Return [X, Y] of the center of cell containing provided text 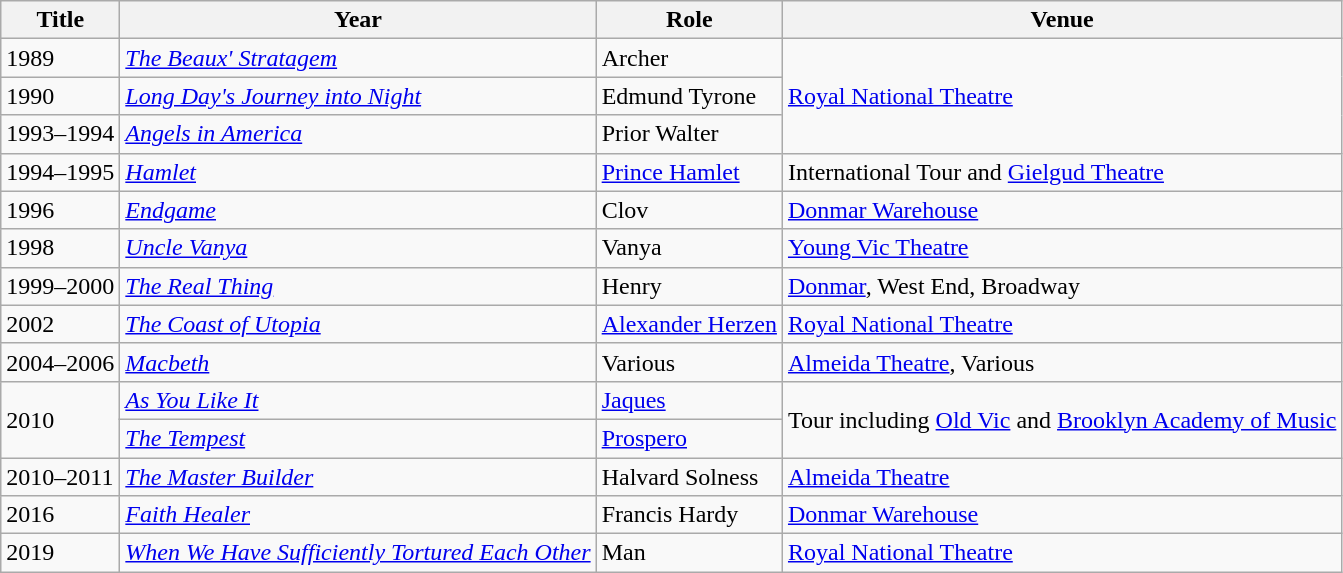
2002 [60, 324]
1994–1995 [60, 172]
The Master Builder [358, 477]
When We Have Sufficiently Tortured Each Other [358, 553]
Tour including Old Vic and Brooklyn Academy of Music [1062, 419]
Prior Walter [689, 134]
Francis Hardy [689, 515]
Venue [1062, 20]
2004–2006 [60, 362]
Endgame [358, 210]
Uncle Vanya [358, 248]
The Real Thing [358, 286]
Edmund Tyrone [689, 96]
Prospero [689, 438]
Faith Healer [358, 515]
As You Like It [358, 400]
Angels in America [358, 134]
Donmar, West End, Broadway [1062, 286]
Henry [689, 286]
Alexander Herzen [689, 324]
2019 [60, 553]
Halvard Solness [689, 477]
Role [689, 20]
1993–1994 [60, 134]
2010 [60, 419]
Jaques [689, 400]
Long Day's Journey into Night [358, 96]
1990 [60, 96]
Vanya [689, 248]
International Tour and Gielgud Theatre [1062, 172]
Clov [689, 210]
The Tempest [358, 438]
Prince Hamlet [689, 172]
2016 [60, 515]
1996 [60, 210]
Archer [689, 58]
Hamlet [358, 172]
Young Vic Theatre [1062, 248]
Title [60, 20]
2010–2011 [60, 477]
Macbeth [358, 362]
The Coast of Utopia [358, 324]
Almeida Theatre [1062, 477]
Various [689, 362]
Almeida Theatre, Various [1062, 362]
Year [358, 20]
Man [689, 553]
1999–2000 [60, 286]
1989 [60, 58]
The Beaux' Stratagem [358, 58]
1998 [60, 248]
